Scan for the cell matching the given text and deliver its (x, y) coordinate at center. 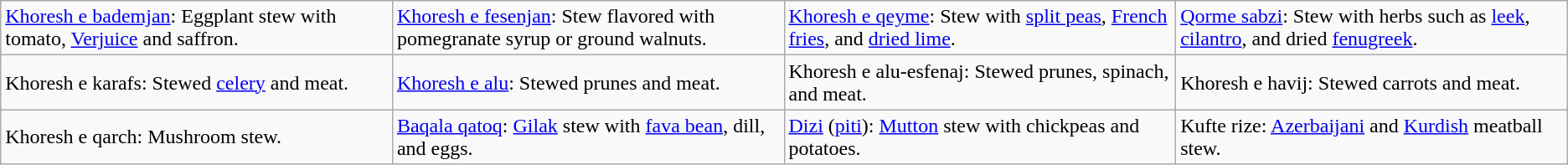
Khoresh e alu: Stewed prunes and meat. (588, 82)
Khoresh e havij: Stewed carrots and meat. (1372, 82)
Khoresh e qeyme: Stew with split peas, French fries, and dried lime. (980, 28)
Khoresh e qarch: Mushroom stew. (197, 137)
Kufte rize: Azerbaijani and Kurdish meatball stew. (1372, 137)
Qorme sabzi: Stew with herbs such as leek, cilantro, and dried fenugreek. (1372, 28)
Dizi (piti): Mutton stew with chickpeas and potatoes. (980, 137)
Khoresh e bademjan: Eggplant stew with tomato, Verjuice and saffron. (197, 28)
Khoresh e karafs: Stewed celery and meat. (197, 82)
Khoresh e fesenjan: Stew flavored with pomegranate syrup or ground walnuts. (588, 28)
Baqala qatoq: Gilak stew with fava bean, dill, and eggs. (588, 137)
Khoresh e alu-esfenaj: Stewed prunes, spinach, and meat. (980, 82)
